Identify which cell holds the provided text, then report its [X, Y] central coordinate. 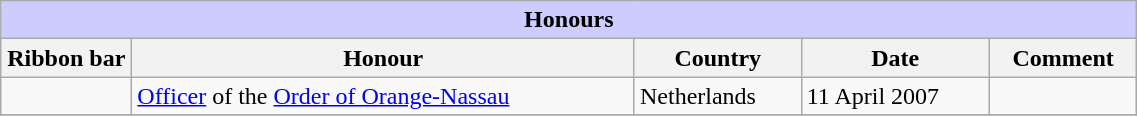
Date [895, 58]
11 April 2007 [895, 96]
Netherlands [718, 96]
Officer of the Order of Orange-Nassau [384, 96]
Honour [384, 58]
Ribbon bar [66, 58]
Country [718, 58]
Comment [1062, 58]
Honours [569, 20]
